Pinpoint the cell where the given text exists, returning its (X, Y) midpoint coordinate. 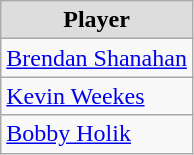
Player (97, 20)
Brendan Shanahan (97, 58)
Kevin Weekes (97, 96)
Bobby Holik (97, 134)
